Scan for the cell matching the given text and deliver its [X, Y] coordinate at center. 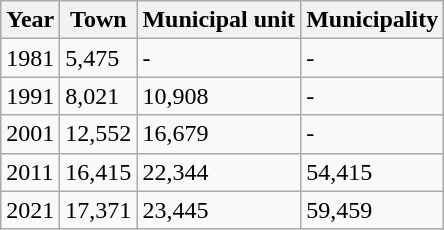
Town [98, 20]
2001 [30, 134]
16,679 [219, 134]
54,415 [372, 172]
2021 [30, 210]
Year [30, 20]
1991 [30, 96]
2011 [30, 172]
Municipality [372, 20]
8,021 [98, 96]
16,415 [98, 172]
59,459 [372, 210]
1981 [30, 58]
Municipal unit [219, 20]
17,371 [98, 210]
12,552 [98, 134]
10,908 [219, 96]
5,475 [98, 58]
22,344 [219, 172]
23,445 [219, 210]
